Return the [X, Y] coordinate for the center point of the cell that contains the specified text.  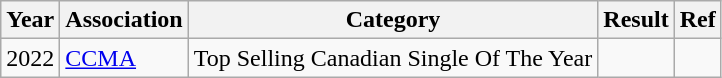
CCMA [124, 58]
Year [30, 20]
Association [124, 20]
Top Selling Canadian Single Of The Year [393, 58]
Result [636, 20]
2022 [30, 58]
Ref [698, 20]
Category [393, 20]
